Output the [X, Y] coordinate of the center of the cell containing the given text.  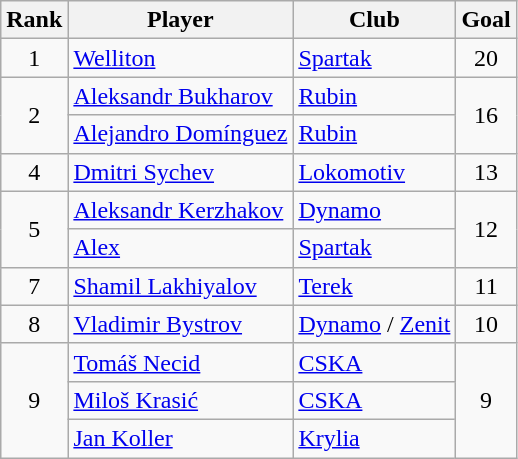
Miloš Krasić [180, 400]
2 [34, 115]
Jan Koller [180, 438]
Rank [34, 20]
Alejandro Domínguez [180, 134]
20 [486, 58]
Dmitri Sychev [180, 172]
Dynamo [374, 210]
Club [374, 20]
7 [34, 286]
12 [486, 229]
Aleksandr Bukharov [180, 96]
Player [180, 20]
Shamil Lakhiyalov [180, 286]
Alex [180, 248]
Vladimir Bystrov [180, 324]
Krylia [374, 438]
11 [486, 286]
Aleksandr Kerzhakov [180, 210]
Tomáš Necid [180, 362]
Dynamo / Zenit [374, 324]
Terek [374, 286]
Goal [486, 20]
16 [486, 115]
5 [34, 229]
Welliton [180, 58]
8 [34, 324]
13 [486, 172]
1 [34, 58]
10 [486, 324]
Lokomotiv [374, 172]
4 [34, 172]
